Identify which cell holds the provided text, then report its [x, y] central coordinate. 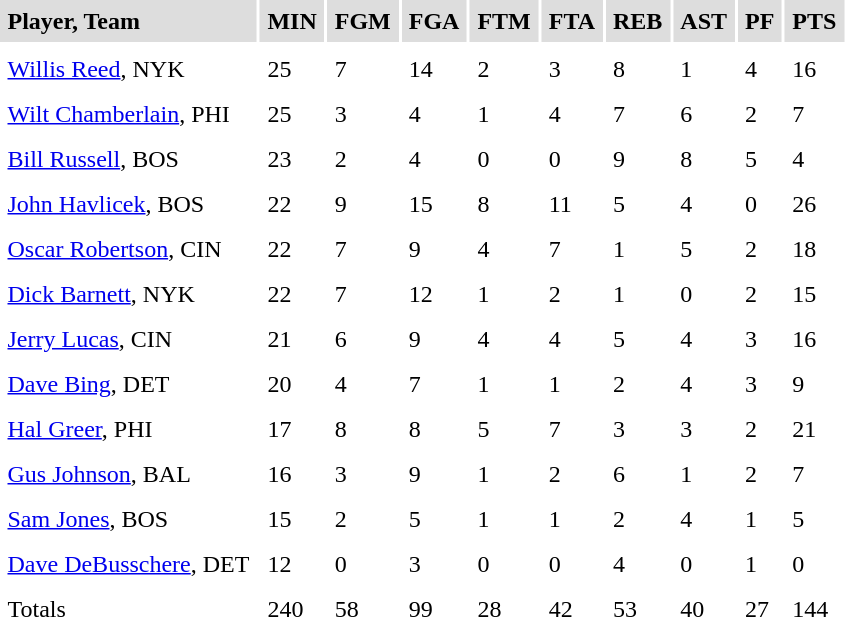
18 [814, 249]
Dave DeBusschere, DET [128, 564]
FTA [572, 21]
17 [292, 429]
MIN [292, 21]
Gus Johnson, BAL [128, 474]
Willis Reed, NYK [128, 69]
AST [704, 21]
FTM [504, 21]
Oscar Robertson, CIN [128, 249]
Hal Greer, PHI [128, 429]
11 [572, 204]
REB [637, 21]
26 [814, 204]
Player, Team [128, 21]
FGM [362, 21]
John Havlicek, BOS [128, 204]
Wilt Chamberlain, PHI [128, 114]
Dave Bing, DET [128, 384]
PTS [814, 21]
PF [760, 21]
23 [292, 159]
Bill Russell, BOS [128, 159]
Jerry Lucas, CIN [128, 339]
Sam Jones, BOS [128, 519]
14 [434, 69]
FGA [434, 21]
20 [292, 384]
Dick Barnett, NYK [128, 294]
